Determine the [x, y] coordinate at the center of the cell enclosing the given text.  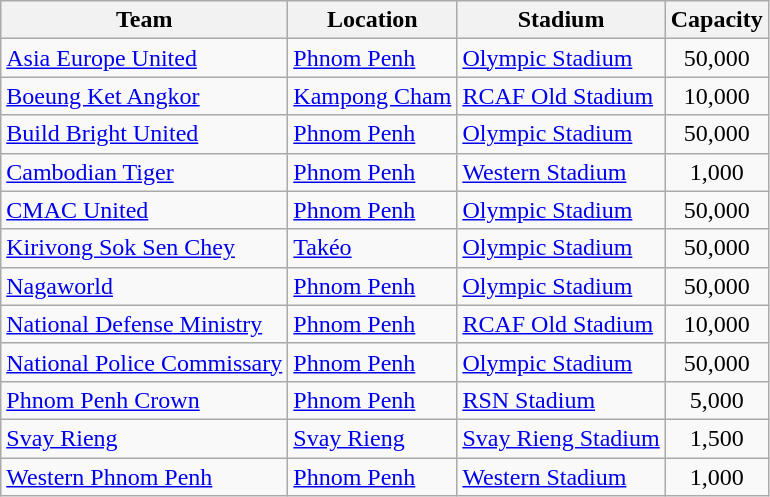
Asia Europe United [144, 58]
Capacity [716, 20]
Cambodian Tiger [144, 172]
National Defense Ministry [144, 324]
Build Bright United [144, 134]
Kampong Cham [372, 96]
CMAC United [144, 210]
Team [144, 20]
Svay Rieng Stadium [561, 438]
Takéo [372, 248]
Stadium [561, 20]
Phnom Penh Crown [144, 400]
5,000 [716, 400]
RSN Stadium [561, 400]
Kirivong Sok Sen Chey [144, 248]
National Police Commissary [144, 362]
Location [372, 20]
Western Phnom Penh [144, 477]
Nagaworld [144, 286]
Boeung Ket Angkor [144, 96]
1,500 [716, 438]
